Locate the cell with the specified text and output its (X, Y) center coordinate. 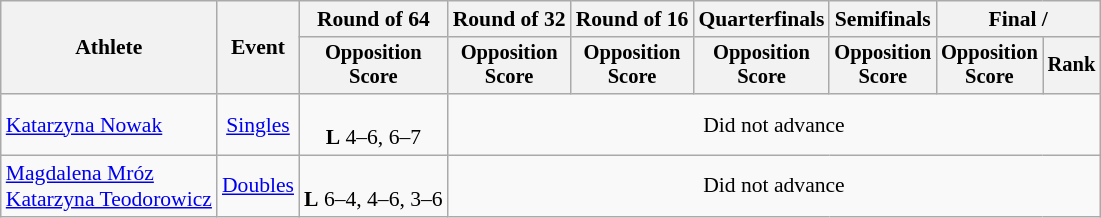
Singles (258, 124)
Event (258, 48)
Katarzyna Nowak (109, 124)
Final / (1018, 19)
Athlete (109, 48)
Round of 16 (632, 19)
Semifinals (882, 19)
Magdalena MrózKatarzyna Teodorowicz (109, 186)
Rank (1072, 66)
L 4–6, 6–7 (374, 124)
L 6–4, 4–6, 3–6 (374, 186)
Doubles (258, 186)
Round of 64 (374, 19)
Round of 32 (510, 19)
Quarterfinals (761, 19)
